Pinpoint the cell where the given text exists, returning its [X, Y] midpoint coordinate. 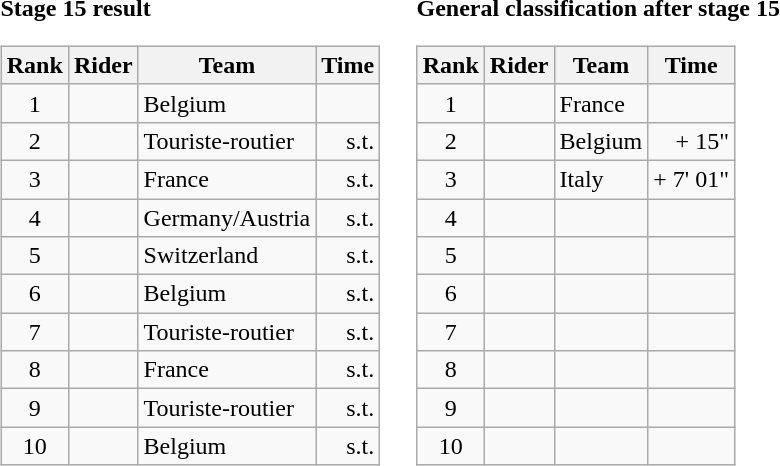
Germany/Austria [227, 217]
Switzerland [227, 256]
+ 7' 01" [692, 179]
+ 15" [692, 141]
Italy [601, 179]
